From the cell containing the given text, extract its center point as [X, Y] coordinate. 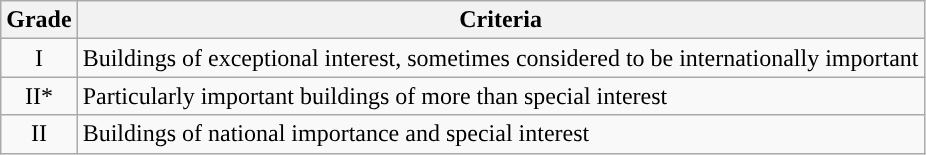
II* [39, 96]
Particularly important buildings of more than special interest [500, 96]
Buildings of national importance and special interest [500, 134]
I [39, 58]
Grade [39, 20]
II [39, 134]
Criteria [500, 20]
Buildings of exceptional interest, sometimes considered to be internationally important [500, 58]
